Output the (x, y) coordinate of the center of the cell containing the given text.  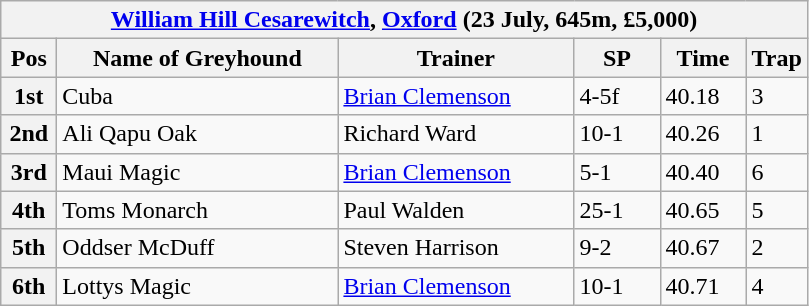
3 (776, 96)
4-5f (617, 96)
25-1 (617, 210)
40.71 (703, 286)
Trainer (456, 58)
Time (703, 58)
Steven Harrison (456, 248)
5-1 (617, 172)
2nd (29, 134)
4th (29, 210)
Trap (776, 58)
Richard Ward (456, 134)
Name of Greyhound (198, 58)
SP (617, 58)
40.40 (703, 172)
3rd (29, 172)
Maui Magic (198, 172)
40.65 (703, 210)
40.26 (703, 134)
6th (29, 286)
Lottys Magic (198, 286)
Oddser McDuff (198, 248)
4 (776, 286)
40.18 (703, 96)
William Hill Cesarewitch, Oxford (23 July, 645m, £5,000) (404, 20)
2 (776, 248)
1st (29, 96)
Pos (29, 58)
Paul Walden (456, 210)
Cuba (198, 96)
Ali Qapu Oak (198, 134)
1 (776, 134)
40.67 (703, 248)
5 (776, 210)
9-2 (617, 248)
6 (776, 172)
5th (29, 248)
Toms Monarch (198, 210)
